Pinpoint the cell where the given text exists, returning its [x, y] midpoint coordinate. 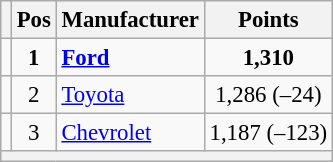
2 [34, 95]
3 [34, 133]
Toyota [130, 95]
Chevrolet [130, 133]
Pos [34, 20]
1 [34, 58]
1,310 [268, 58]
Manufacturer [130, 20]
1,286 (–24) [268, 95]
Ford [130, 58]
1,187 (–123) [268, 133]
Points [268, 20]
